Output the [X, Y] coordinate of the center of the cell containing the given text.  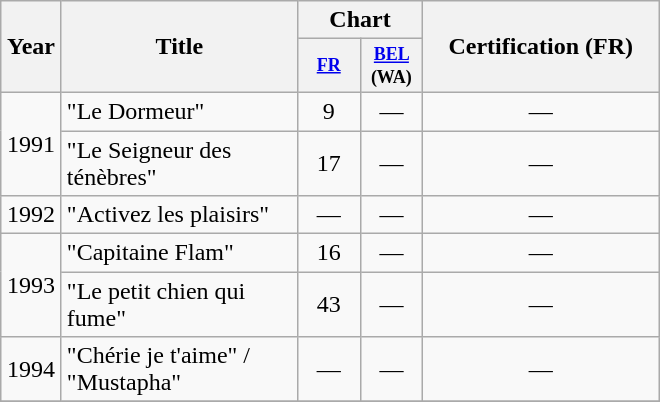
9 [328, 111]
"Capitaine Flam" [179, 253]
17 [328, 164]
Chart [360, 20]
"Le Dormeur" [179, 111]
1991 [32, 144]
Certification (FR) [541, 47]
1993 [32, 286]
1994 [32, 370]
"Le petit chien qui fume" [179, 304]
"Chérie je t'aime" / "Mustapha" [179, 370]
Title [179, 47]
"Activez les plaisirs" [179, 215]
43 [328, 304]
1992 [32, 215]
Year [32, 47]
FR [328, 66]
16 [328, 253]
"Le Seigneur des ténèbres" [179, 164]
BEL (WA) [392, 66]
